Search for the cell housing the specified text and yield its [X, Y] center coordinate. 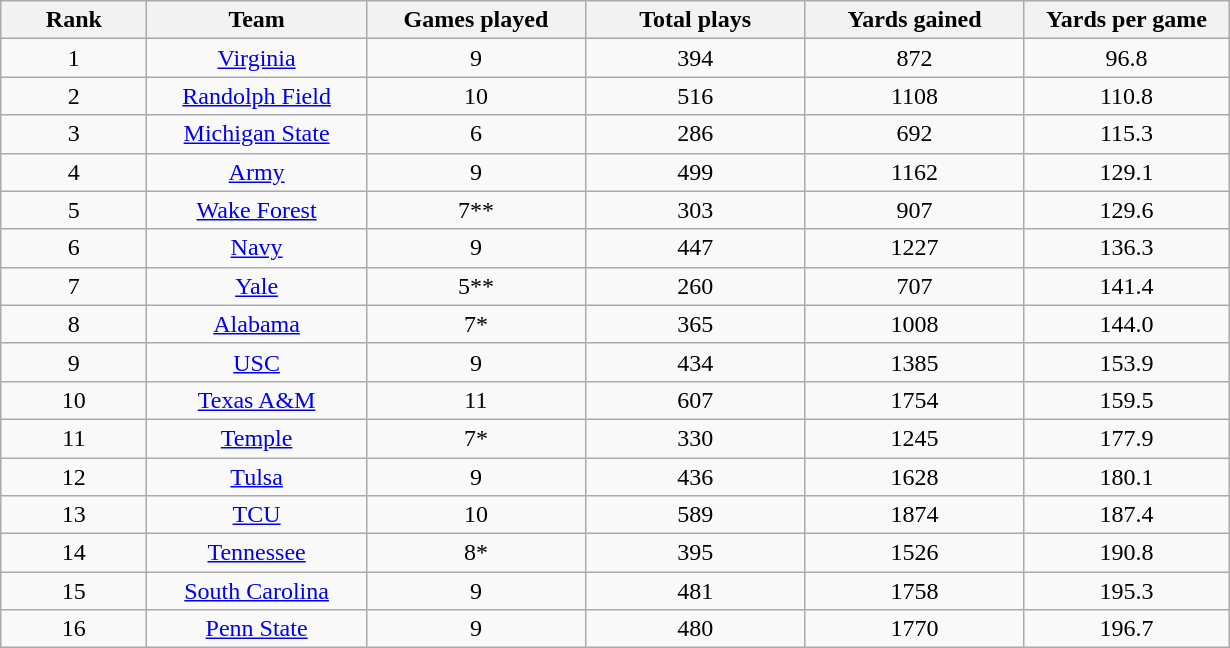
260 [696, 286]
365 [696, 324]
1385 [914, 362]
447 [696, 248]
1227 [914, 248]
153.9 [1126, 362]
Team [256, 20]
5** [476, 286]
1108 [914, 96]
Tulsa [256, 477]
Navy [256, 248]
177.9 [1126, 438]
589 [696, 515]
1162 [914, 172]
Tennessee [256, 553]
141.4 [1126, 286]
394 [696, 58]
129.1 [1126, 172]
1628 [914, 477]
110.8 [1126, 96]
TCU [256, 515]
Rank [74, 20]
115.3 [1126, 134]
436 [696, 477]
136.3 [1126, 248]
Temple [256, 438]
16 [74, 629]
15 [74, 591]
1874 [914, 515]
2 [74, 96]
1 [74, 58]
159.5 [1126, 400]
180.1 [1126, 477]
1245 [914, 438]
96.8 [1126, 58]
7 [74, 286]
13 [74, 515]
South Carolina [256, 591]
Yale [256, 286]
499 [696, 172]
187.4 [1126, 515]
Games played [476, 20]
3 [74, 134]
692 [914, 134]
195.3 [1126, 591]
480 [696, 629]
707 [914, 286]
516 [696, 96]
395 [696, 553]
4 [74, 172]
Randolph Field [256, 96]
907 [914, 210]
12 [74, 477]
1754 [914, 400]
Alabama [256, 324]
Wake Forest [256, 210]
1526 [914, 553]
Michigan State [256, 134]
1770 [914, 629]
607 [696, 400]
1008 [914, 324]
872 [914, 58]
129.6 [1126, 210]
Yards gained [914, 20]
Virginia [256, 58]
144.0 [1126, 324]
Penn State [256, 629]
481 [696, 591]
14 [74, 553]
Yards per game [1126, 20]
7** [476, 210]
5 [74, 210]
Texas A&M [256, 400]
8 [74, 324]
196.7 [1126, 629]
8* [476, 553]
330 [696, 438]
Total plays [696, 20]
190.8 [1126, 553]
303 [696, 210]
USC [256, 362]
Army [256, 172]
434 [696, 362]
1758 [914, 591]
286 [696, 134]
